Provide the [X, Y] coordinate of the cell's center where the given text is located.  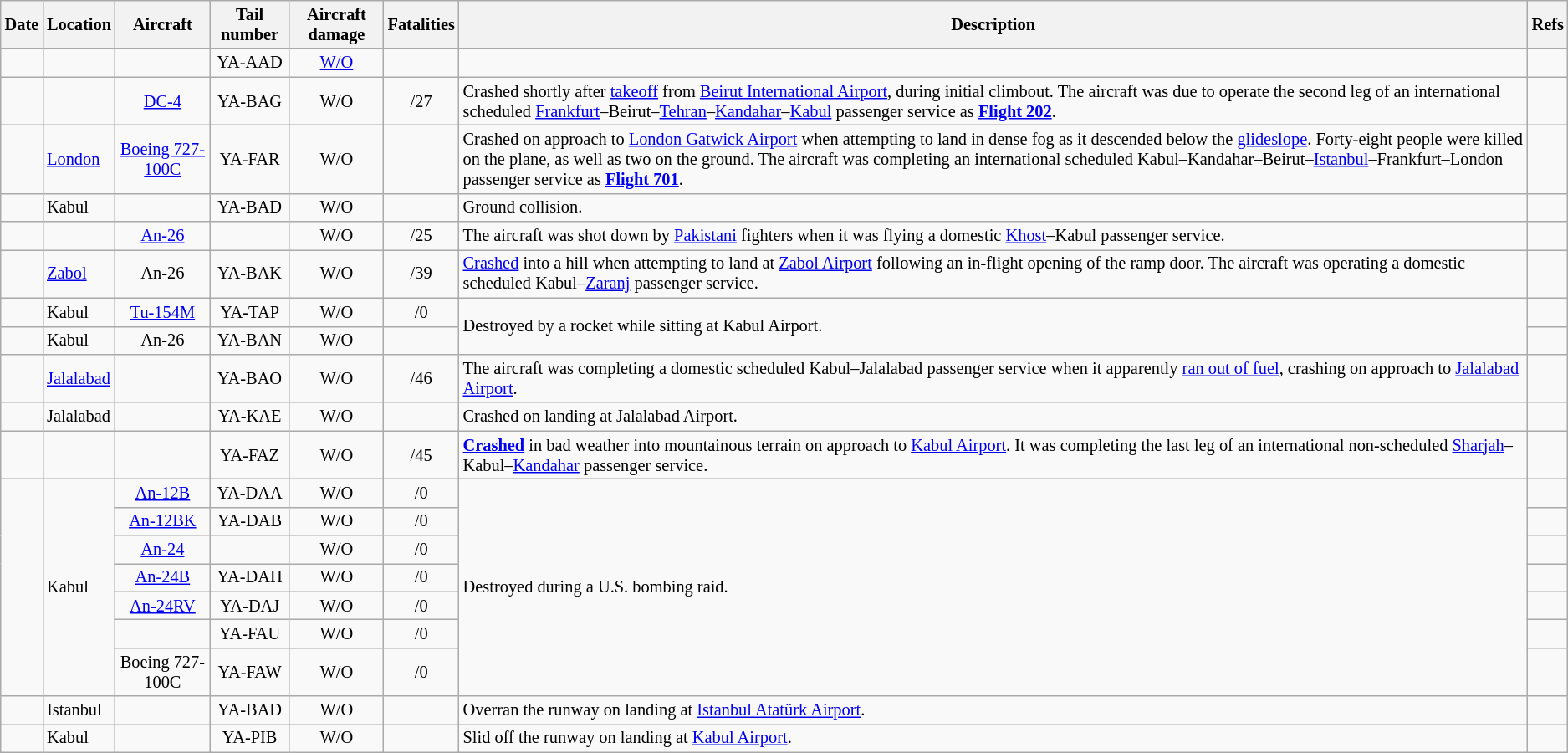
An-24RV [162, 606]
An-24B [162, 577]
Istanbul [79, 710]
Ground collision. [993, 207]
Aircraft damage [336, 24]
YA-BAN [249, 341]
An-12BK [162, 521]
Aircraft [162, 24]
Slid off the runway on landing at Kabul Airport. [993, 738]
Tu-154M [162, 312]
YA-BAO [249, 378]
Fatalities [421, 24]
YA-BAK [249, 274]
Overran the runway on landing at Istanbul Atatürk Airport. [993, 710]
YA-FAW [249, 672]
YA-AAD [249, 63]
/46 [421, 378]
Refs [1548, 24]
Zabol [79, 274]
YA-TAP [249, 312]
The aircraft was shot down by Pakistani fighters when it was flying a domestic Khost–Kabul passenger service. [993, 236]
YA-BAG [249, 101]
Description [993, 24]
YA-FAZ [249, 455]
London [79, 159]
/45 [421, 455]
/27 [421, 101]
YA-PIB [249, 738]
Tail number [249, 24]
/25 [421, 236]
YA-FAR [249, 159]
Destroyed by a rocket while sitting at Kabul Airport. [993, 326]
An-24 [162, 550]
YA-DAB [249, 521]
Destroyed during a U.S. bombing raid. [993, 587]
YA-DAJ [249, 606]
/39 [421, 274]
Location [79, 24]
An-12B [162, 493]
YA-KAE [249, 417]
YA-DAA [249, 493]
YA-DAH [249, 577]
Crashed on landing at Jalalabad Airport. [993, 417]
Date [22, 24]
YA-FAU [249, 633]
DC-4 [162, 101]
